Extract the [x, y] coordinate from the center of the cell holding the provided text.  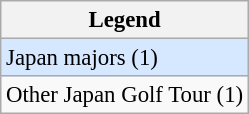
Other Japan Golf Tour (1) [125, 95]
Japan majors (1) [125, 58]
Legend [125, 20]
